For the text-containing cell, return its midpoint in [X, Y] coordinate format. 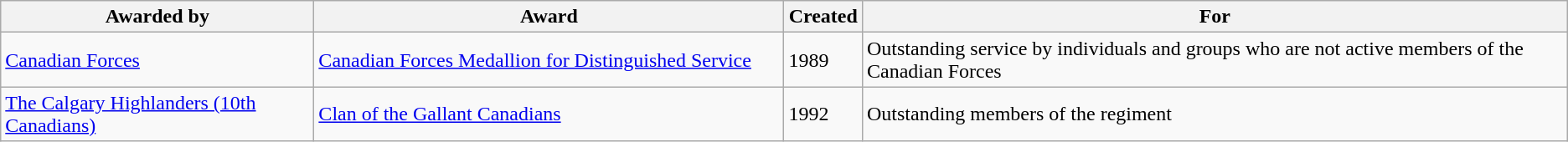
Created [823, 17]
Canadian Forces [157, 60]
For [1215, 17]
Outstanding service by individuals and groups who are not active members of the Canadian Forces [1215, 60]
Awarded by [157, 17]
The Calgary Highlanders (10th Canadians) [157, 114]
1992 [823, 114]
1989 [823, 60]
Canadian Forces Medallion for Distinguished Service [549, 60]
Award [549, 17]
Outstanding members of the regiment [1215, 114]
Clan of the Gallant Canadians [549, 114]
